Find where the given text appears and provide that cell's center as [X, Y] coordinate. 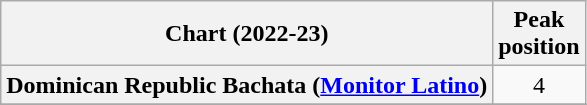
4 [539, 85]
Dominican Republic Bachata (Monitor Latino) [247, 85]
Peakposition [539, 34]
Chart (2022-23) [247, 34]
